For the text-containing cell, return its midpoint in [X, Y] coordinate format. 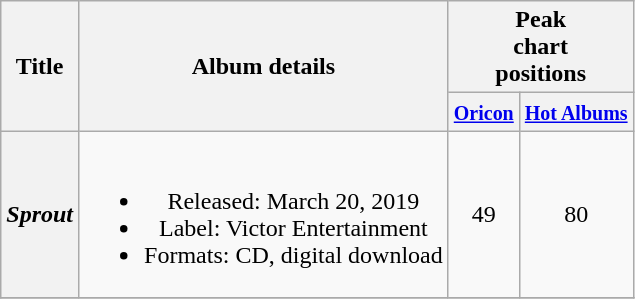
Album details [264, 66]
80 [576, 214]
Peak chart positions [540, 47]
Sprout [40, 214]
49 [484, 214]
Oricon [484, 112]
Released: March 20, 2019Label: Victor EntertainmentFormats: CD, digital download [264, 214]
Title [40, 66]
Hot Albums [576, 112]
